Extract the [x, y] coordinate from the center of the cell holding the provided text.  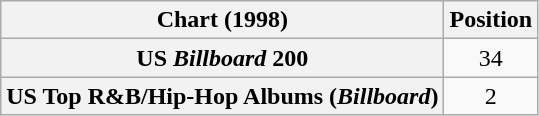
34 [491, 58]
US Billboard 200 [222, 58]
Position [491, 20]
US Top R&B/Hip-Hop Albums (Billboard) [222, 96]
2 [491, 96]
Chart (1998) [222, 20]
